Scan for the cell matching the given text and deliver its [X, Y] coordinate at center. 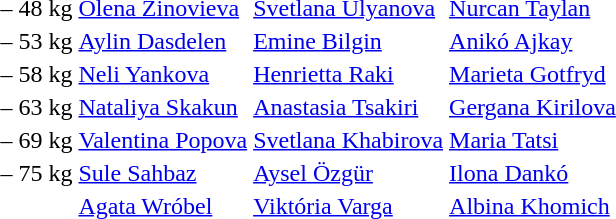
Aylin Dasdelen [163, 41]
Aysel Özgür [348, 173]
Neli Yankova [163, 74]
Emine Bilgin [348, 41]
Svetlana Khabirova [348, 140]
Sule Sahbaz [163, 173]
Anastasia Tsakiri [348, 107]
Nataliya Skakun [163, 107]
Henrietta Raki [348, 74]
Valentina Popova [163, 140]
